Provide the (X, Y) coordinate of the cell's center where the given text is located.  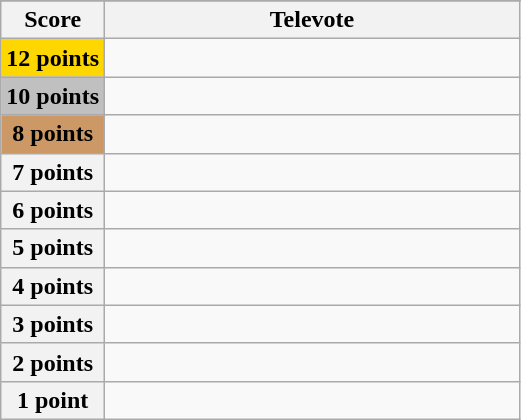
1 point (53, 400)
12 points (53, 58)
7 points (53, 172)
Televote (312, 20)
4 points (53, 286)
2 points (53, 362)
Score (53, 20)
5 points (53, 248)
8 points (53, 134)
6 points (53, 210)
3 points (53, 324)
10 points (53, 96)
